Return the [X, Y] coordinate for the center point of the cell that contains the specified text.  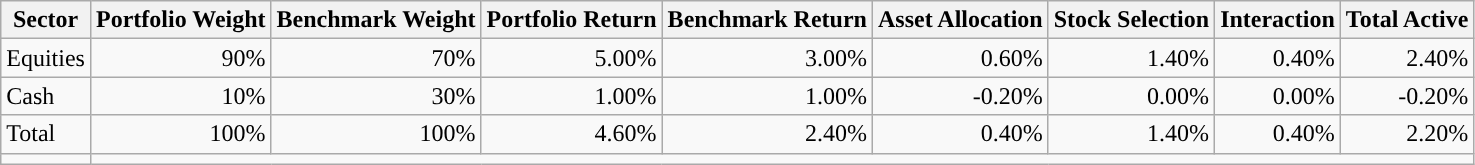
Total Active [1407, 20]
0.60% [960, 58]
Equities [46, 58]
Sector [46, 20]
Cash [46, 96]
30% [376, 96]
2.20% [1407, 134]
4.60% [572, 134]
Total [46, 134]
Interaction [1278, 20]
Benchmark Return [767, 20]
70% [376, 58]
3.00% [767, 58]
Portfolio Return [572, 20]
5.00% [572, 58]
Stock Selection [1131, 20]
Asset Allocation [960, 20]
Portfolio Weight [180, 20]
Benchmark Weight [376, 20]
90% [180, 58]
10% [180, 96]
